Capture the cell that displays the provided text and extract its [x, y] central coordinate. 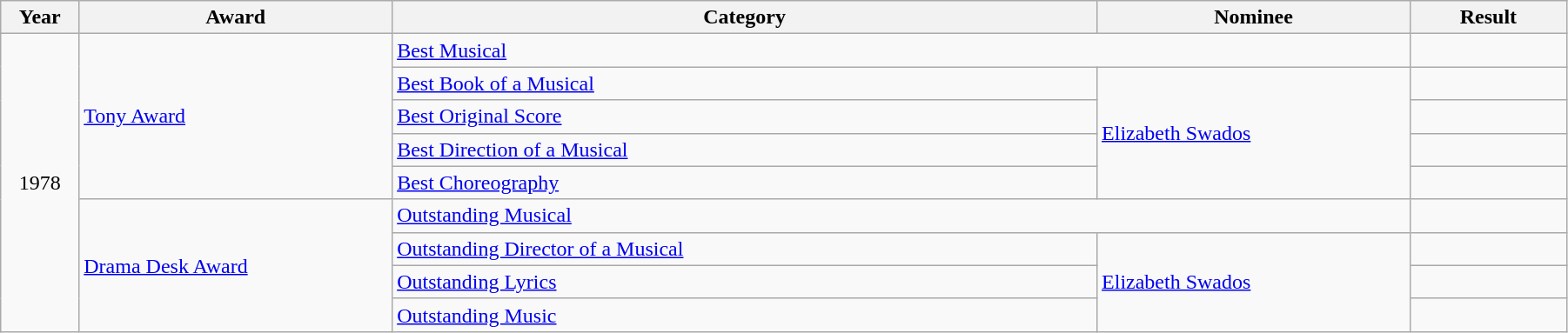
Best Book of a Musical [745, 83]
1978 [40, 183]
Outstanding Music [745, 315]
Category [745, 17]
Best Musical [901, 50]
Year [40, 17]
Outstanding Musical [901, 216]
Best Direction of a Musical [745, 150]
Best Choreography [745, 183]
Outstanding Director of a Musical [745, 249]
Nominee [1254, 17]
Tony Award [236, 117]
Outstanding Lyrics [745, 282]
Drama Desk Award [236, 265]
Best Original Score [745, 117]
Award [236, 17]
Result [1488, 17]
